Provide the [X, Y] coordinate of the cell's center where the given text is located.  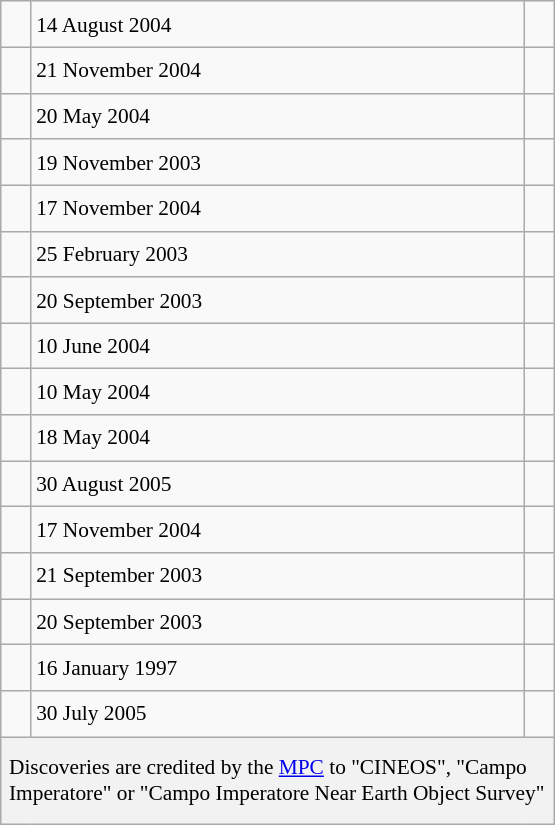
18 May 2004 [278, 438]
10 June 2004 [278, 346]
16 January 1997 [278, 668]
10 May 2004 [278, 392]
30 July 2005 [278, 714]
19 November 2003 [278, 162]
21 November 2004 [278, 70]
20 May 2004 [278, 116]
21 September 2003 [278, 576]
25 February 2003 [278, 254]
Discoveries are credited by the MPC to "CINEOS", "Campo Imperatore" or "Campo Imperatore Near Earth Object Survey" [278, 781]
30 August 2005 [278, 484]
14 August 2004 [278, 24]
